Return the [X, Y] coordinate for the center point of the cell that contains the specified text.  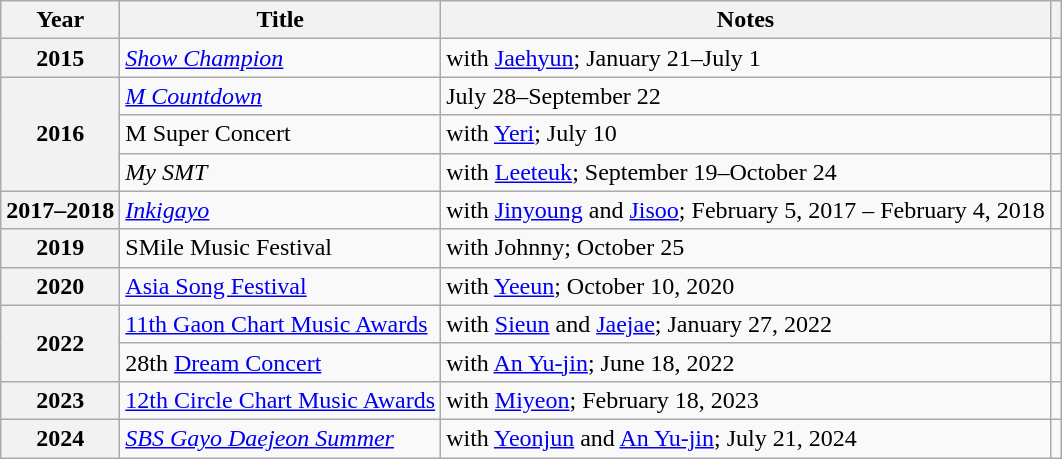
11th Gaon Chart Music Awards [280, 324]
with An Yu-jin; June 18, 2022 [746, 362]
2017–2018 [60, 210]
Notes [746, 20]
with Leeteuk; September 19–October 24 [746, 172]
2016 [60, 134]
M Countdown [280, 96]
My SMT [280, 172]
2024 [60, 438]
2022 [60, 343]
with Yeri; July 10 [746, 134]
2015 [60, 58]
2020 [60, 286]
SBS Gayo Daejeon Summer [280, 438]
Asia Song Festival [280, 286]
M Super Concert [280, 134]
with Yeeun; October 10, 2020 [746, 286]
with Sieun and Jaejae; January 27, 2022 [746, 324]
Show Champion [280, 58]
with Jinyoung and Jisoo; February 5, 2017 – February 4, 2018 [746, 210]
28th Dream Concert [280, 362]
SMile Music Festival [280, 248]
12th Circle Chart Music Awards [280, 400]
July 28–September 22 [746, 96]
with Miyeon; February 18, 2023 [746, 400]
Title [280, 20]
2023 [60, 400]
with Yeonjun and An Yu-jin; July 21, 2024 [746, 438]
Inkigayo [280, 210]
with Johnny; October 25 [746, 248]
2019 [60, 248]
Year [60, 20]
with Jaehyun; January 21–July 1 [746, 58]
